From the cell containing the given text, extract its center point as (X, Y) coordinate. 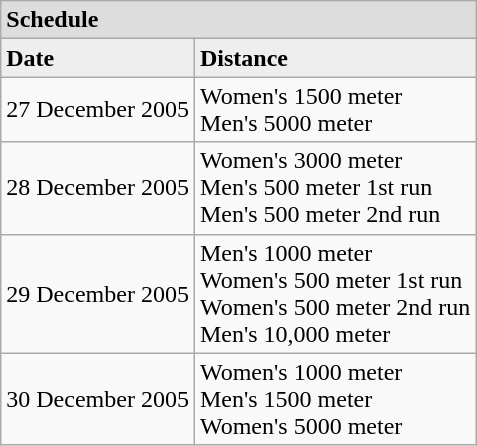
30 December 2005 (98, 399)
29 December 2005 (98, 294)
Women's 1500 meterMen's 5000 meter (334, 110)
Date (98, 58)
28 December 2005 (98, 188)
Men's 1000 meterWomen's 500 meter 1st runWomen's 500 meter 2nd runMen's 10,000 meter (334, 294)
27 December 2005 (98, 110)
Women's 1000 meterMen's 1500 meterWomen's 5000 meter (334, 399)
Women's 3000 meterMen's 500 meter 1st runMen's 500 meter 2nd run (334, 188)
Distance (334, 58)
Schedule (238, 20)
